Capture the cell that displays the provided text and extract its (X, Y) central coordinate. 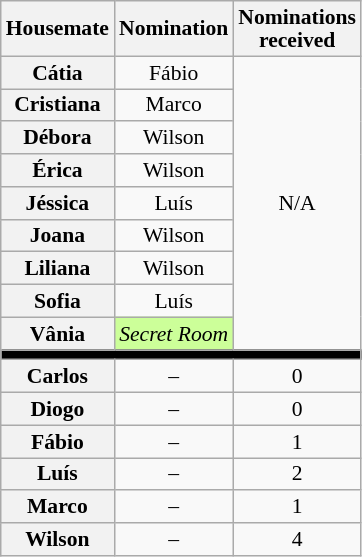
Diogo (58, 410)
Sofia (58, 302)
Nominationsreceived (297, 28)
Débora (58, 138)
Secret Room (174, 334)
Cristiana (58, 106)
Érica (58, 170)
Jéssica (58, 204)
2 (297, 474)
N/A (297, 203)
Vânia (58, 334)
Liliana (58, 268)
Carlos (58, 376)
4 (297, 540)
Cátia (58, 72)
Joana (58, 236)
Housemate (58, 28)
Nomination (174, 28)
